Extract the (x, y) coordinate from the center of the cell holding the provided text.  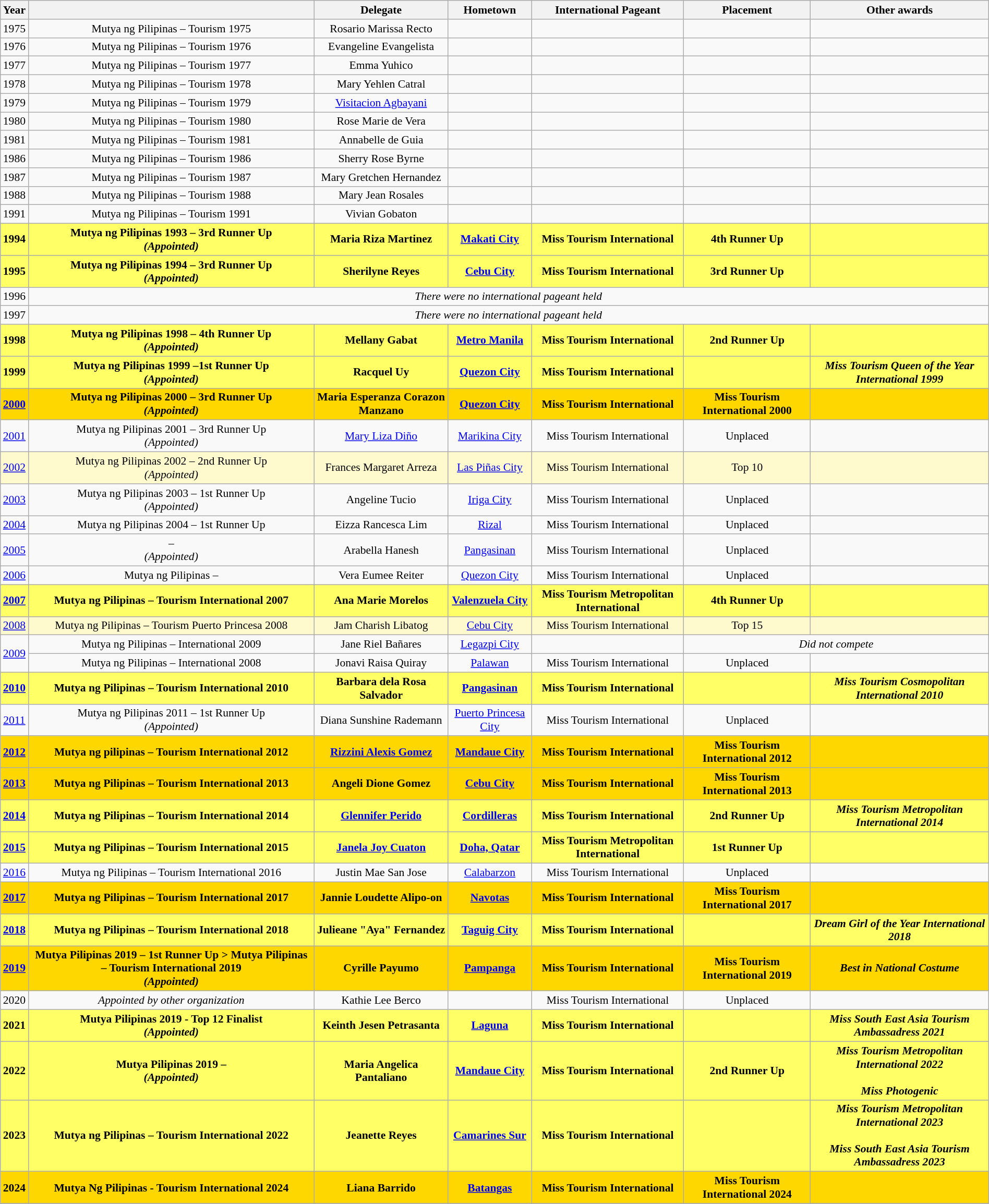
1997 (15, 315)
1988 (15, 196)
Miss Tourism International 2000 (747, 404)
1996 (15, 297)
Rizzini Alexis Gomez (381, 752)
Julieane "Aya" Fernandez (381, 930)
Miss Tourism International 2019 (747, 969)
Mutya ng Pilipinas – Tourism International 2016 (171, 873)
Cordilleras (490, 816)
Mutya ng Pilipinas – Tourism International 2022 (171, 1136)
Puerto Princesa City (490, 720)
Mutya ng Pilipinas – (171, 576)
Glennifer Perido (381, 816)
Mellany Gabat (381, 340)
Mutya ng Pilipinas 1993 – 3rd Runner Up(Appointed) (171, 240)
1977 (15, 66)
Metro Manila (490, 340)
Miss Tourism International 2017 (747, 898)
Mutya ng Pilipinas 2003 – 1st Runner Up(Appointed) (171, 500)
Vivian Gobaton (381, 214)
Miss Tourism Metropolitan International 2023Miss South East Asia Tourism Ambassadress 2023 (899, 1136)
Racquel Uy (381, 372)
1976 (15, 47)
2009 (15, 654)
Mutya ng Pilipinas 1999 –1st Runner Up(Appointed) (171, 372)
2012 (15, 752)
Mutya ng Pilipinas 2004 – 1st Runner Up (171, 525)
1st Runner Up (747, 848)
Miss Tourism Queen of the Year International 1999 (899, 372)
Calabarzon (490, 873)
Evangeline Evangelista (381, 47)
International Pageant (608, 10)
2007 (15, 601)
2023 (15, 1136)
2019 (15, 969)
2016 (15, 873)
Janela Joy Cuaton (381, 848)
Mary Yehlen Catral (381, 84)
1979 (15, 103)
Maria Esperanza Corazon Manzano (381, 404)
2021 (15, 1025)
– (Appointed) (171, 551)
2020 (15, 1001)
Makati City (490, 240)
Mutya ng Pilipinas – Tourism 1988 (171, 196)
Hometown (490, 10)
Mutya Pilipinas 2019 – (Appointed) (171, 1071)
Iriga City (490, 500)
2010 (15, 688)
Mutya ng Pilipinas – Tourism International 2018 (171, 930)
Mutya ng Pilipinas 2001 – 3rd Runner Up(Appointed) (171, 436)
Mutya ng Pilipinas – Tourism 1976 (171, 47)
Year (15, 10)
Mutya ng Pilipinas – Tourism 1975 (171, 29)
1994 (15, 240)
Mutya ng pilipinas – Tourism International 2012 (171, 752)
Mutya ng Pilipinas – Tourism International 2017 (171, 898)
Arabella Hanesh (381, 551)
Miss Tourism Metropolitan International 2022Miss Photogenic (899, 1071)
Mutya ng Pilipinas 2011 – 1st Runner Up(Appointed) (171, 720)
Liana Barrido (381, 1188)
Other awards (899, 10)
1998 (15, 340)
Maria Angelica Pantaliano (381, 1071)
Mutya ng Pilipinas 2002 – 2nd Runner Up(Appointed) (171, 468)
Mutya ng Pilipinas – Tourism International 2007 (171, 601)
Top 15 (747, 626)
Did not compete (836, 644)
Mutya ng Pilipinas – Tourism 1980 (171, 121)
Mutya ng Pilipinas – Tourism 1987 (171, 177)
2000 (15, 404)
Barbara dela Rosa Salvador (381, 688)
1980 (15, 121)
2018 (15, 930)
Cyrille Payumo (381, 969)
2013 (15, 784)
Miss South East Asia Tourism Ambassadress 2021 (899, 1025)
1987 (15, 177)
Pampanga (490, 969)
Mutya ng Pilipinas – Tourism International 2010 (171, 688)
Valenzuela City (490, 601)
Dream Girl of the Year International 2018 (899, 930)
Angeli Dione Gomez (381, 784)
Mary Jean Rosales (381, 196)
2011 (15, 720)
Mary Liza Diño (381, 436)
Jane Riel Bañares (381, 644)
Jonavi Raisa Quiray (381, 663)
2004 (15, 525)
Rizal (490, 525)
Sherry Rose Byrne (381, 159)
1981 (15, 140)
2008 (15, 626)
2024 (15, 1188)
2002 (15, 468)
Mutya ng Pilipinas – Tourism 1981 (171, 140)
Ana Marie Morelos (381, 601)
Kathie Lee Berco (381, 1001)
Diana Sunshine Rademann (381, 720)
3rd Runner Up (747, 271)
Miss Tourism Metropolitan International 2014 (899, 816)
Mutya ng Pilipinas – Tourism 1978 (171, 84)
Emma Yuhico (381, 66)
Visitacion Agbayani (381, 103)
1995 (15, 271)
Legazpi City (490, 644)
Mutya ng Pilipinas 2000 – 3rd Runner Up(Appointed) (171, 404)
2015 (15, 848)
Delegate (381, 10)
Maria Riza Martinez (381, 240)
Keinth Jesen Petrasanta (381, 1025)
2006 (15, 576)
1978 (15, 84)
1986 (15, 159)
1991 (15, 214)
Miss Tourism International 2012 (747, 752)
Miss Tourism International 2013 (747, 784)
Frances Margaret Arreza (381, 468)
Laguna (490, 1025)
Mutya ng Pilipinas – International 2009 (171, 644)
1975 (15, 29)
Palawan (490, 663)
Navotas (490, 898)
Mutya ng Pilipinas – Tourism 1977 (171, 66)
Top 10 (747, 468)
Jannie Loudette Alipo-on (381, 898)
Doha, Qatar (490, 848)
2005 (15, 551)
Mutya ng Pilipinas 1998 – 4th Runner Up(Appointed) (171, 340)
Annabelle de Guia (381, 140)
Vera Eumee Reiter (381, 576)
Sherilyne Reyes (381, 271)
Mutya ng Pilipinas 1994 – 3rd Runner Up(Appointed) (171, 271)
Rose Marie de Vera (381, 121)
Las Piñas City (490, 468)
Mary Gretchen Hernandez (381, 177)
Mutya ng Pilipinas – Tourism 1979 (171, 103)
Mutya ng Pilipinas – Tourism 1991 (171, 214)
2003 (15, 500)
Mutya Pilipinas 2019 – 1st Runner Up > Mutya Pilipinas – Tourism International 2019(Appointed) (171, 969)
2022 (15, 1071)
Angeline Tucio (381, 500)
2001 (15, 436)
Appointed by other organization (171, 1001)
Mutya ng Pilipinas – Tourism 1986 (171, 159)
1999 (15, 372)
Mutya ng Pilipinas – Tourism Puerto Princesa 2008 (171, 626)
Mutya ng Pilipinas – International 2008 (171, 663)
Batangas (490, 1188)
2017 (15, 898)
Taguig City (490, 930)
Best in National Costume (899, 969)
Mutya ng Pilipinas – Tourism International 2015 (171, 848)
Mutya ng Pilipinas – Tourism International 2014 (171, 816)
2014 (15, 816)
Placement (747, 10)
Eizza Rancesca Lim (381, 525)
Miss Tourism International 2024 (747, 1188)
Mutya Ng Pilipinas - Tourism International 2024 (171, 1188)
Rosario Marissa Recto (381, 29)
Mutya Pilipinas 2019 - Top 12 Finalist(Appointed) (171, 1025)
Marikina City (490, 436)
Jeanette Reyes (381, 1136)
Jam Charish Libatog (381, 626)
Justin Mae San Jose (381, 873)
Miss Tourism Cosmopolitan International 2010 (899, 688)
Mutya ng Pilipinas – Tourism International 2013 (171, 784)
Camarines Sur (490, 1136)
